Pinpoint the cell where the given text exists, returning its [X, Y] midpoint coordinate. 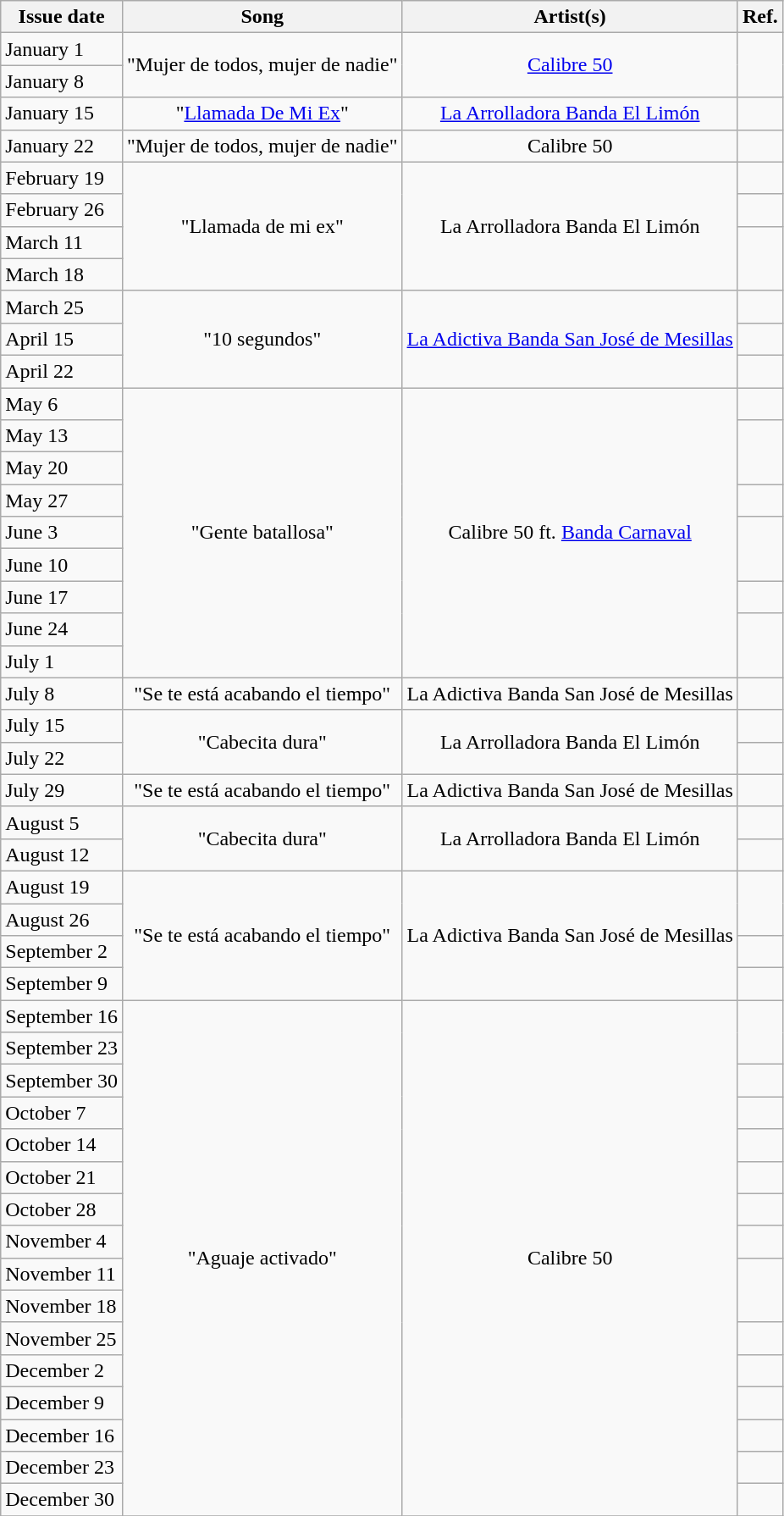
February 26 [62, 210]
April 22 [62, 371]
May 20 [62, 468]
Ref. [760, 17]
Song [262, 17]
September 30 [62, 1081]
Artist(s) [570, 17]
July 29 [62, 790]
February 19 [62, 178]
January 15 [62, 113]
May 27 [62, 501]
April 15 [62, 339]
November 18 [62, 1306]
September 23 [62, 1048]
"Gente batallosa" [262, 534]
October 28 [62, 1209]
Calibre 50 ft. Banda Carnaval [570, 534]
November 25 [62, 1338]
November 11 [62, 1274]
January 1 [62, 49]
"Llamada de mi ex" [262, 226]
October 14 [62, 1145]
August 26 [62, 919]
December 30 [62, 1500]
June 10 [62, 565]
January 22 [62, 146]
Issue date [62, 17]
"Aguaje activado" [262, 1259]
December 23 [62, 1468]
September 9 [62, 984]
November 4 [62, 1242]
September 2 [62, 952]
May 13 [62, 436]
August 5 [62, 822]
September 16 [62, 1016]
July 1 [62, 661]
December 16 [62, 1436]
July 22 [62, 758]
December 2 [62, 1370]
July 15 [62, 726]
"Llamada De Mi Ex" [262, 113]
June 24 [62, 629]
March 18 [62, 274]
August 12 [62, 855]
July 8 [62, 694]
"10 segundos" [262, 339]
October 7 [62, 1113]
June 17 [62, 597]
August 19 [62, 887]
October 21 [62, 1177]
June 3 [62, 533]
March 25 [62, 307]
May 6 [62, 404]
January 8 [62, 81]
March 11 [62, 242]
December 9 [62, 1403]
